Identify which cell holds the provided text, then report its [X, Y] central coordinate. 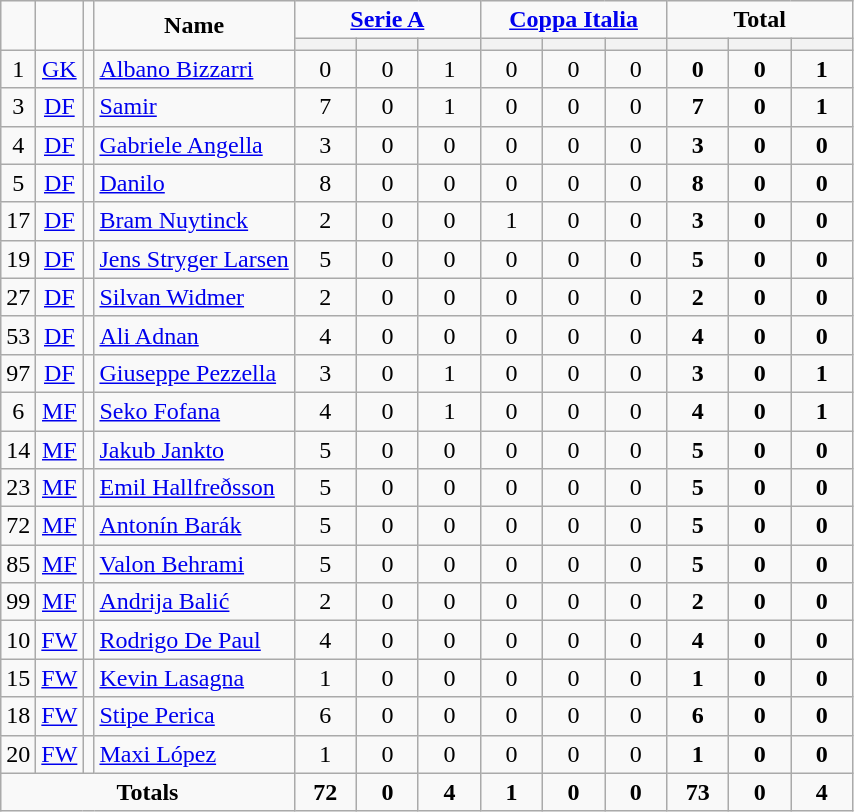
Samir [194, 107]
Serie A [387, 20]
17 [18, 221]
Gabriele Angella [194, 145]
Albano Bizzarri [194, 69]
99 [18, 602]
14 [18, 449]
Andrija Balić [194, 602]
73 [698, 792]
Danilo [194, 183]
Jens Stryger Larsen [194, 259]
27 [18, 297]
Coppa Italia [573, 20]
Rodrigo De Paul [194, 640]
23 [18, 488]
Valon Behrami [194, 564]
Totals [148, 792]
Kevin Lasagna [194, 678]
Total [760, 20]
19 [18, 259]
Stipe Perica [194, 716]
Name [194, 26]
Seko Fofana [194, 411]
Emil Hallfreðsson [194, 488]
Antonín Barák [194, 526]
Giuseppe Pezzella [194, 373]
20 [18, 754]
Jakub Jankto [194, 449]
Ali Adnan [194, 335]
97 [18, 373]
18 [18, 716]
Bram Nuytinck [194, 221]
15 [18, 678]
85 [18, 564]
53 [18, 335]
10 [18, 640]
Silvan Widmer [194, 297]
Maxi López [194, 754]
GK [60, 69]
